Pinpoint the cell where the given text exists, returning its (X, Y) midpoint coordinate. 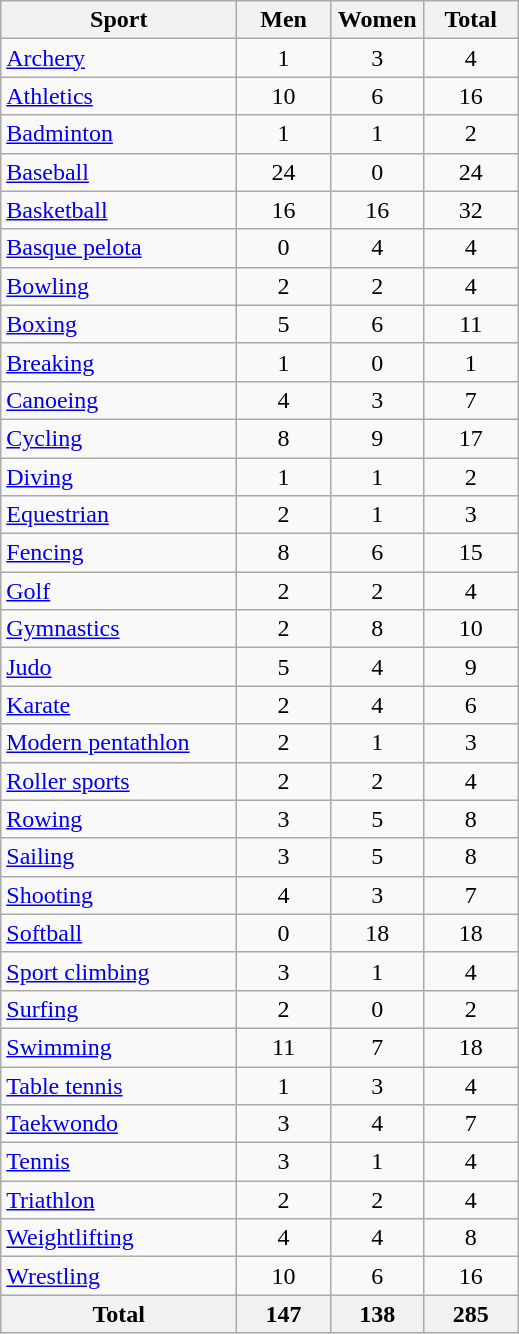
Rowing (119, 819)
Softball (119, 933)
Basketball (119, 210)
Judo (119, 667)
17 (471, 438)
Gymnastics (119, 629)
Baseball (119, 172)
Roller sports (119, 781)
Canoeing (119, 400)
Golf (119, 591)
Wrestling (119, 1276)
Karate (119, 705)
Women (377, 20)
Shooting (119, 895)
Sport climbing (119, 971)
285 (471, 1314)
Triathlon (119, 1200)
32 (471, 210)
Weightlifting (119, 1238)
Boxing (119, 324)
Taekwondo (119, 1124)
Modern pentathlon (119, 743)
Bowling (119, 286)
Swimming (119, 1047)
Breaking (119, 362)
Basque pelota (119, 248)
Badminton (119, 134)
15 (471, 553)
Diving (119, 477)
Sport (119, 20)
147 (284, 1314)
Surfing (119, 1009)
Athletics (119, 96)
Men (284, 20)
Fencing (119, 553)
Cycling (119, 438)
138 (377, 1314)
Archery (119, 58)
Table tennis (119, 1085)
Equestrian (119, 515)
Sailing (119, 857)
Tennis (119, 1162)
